Find where the given text appears and provide that cell's center as (X, Y) coordinate. 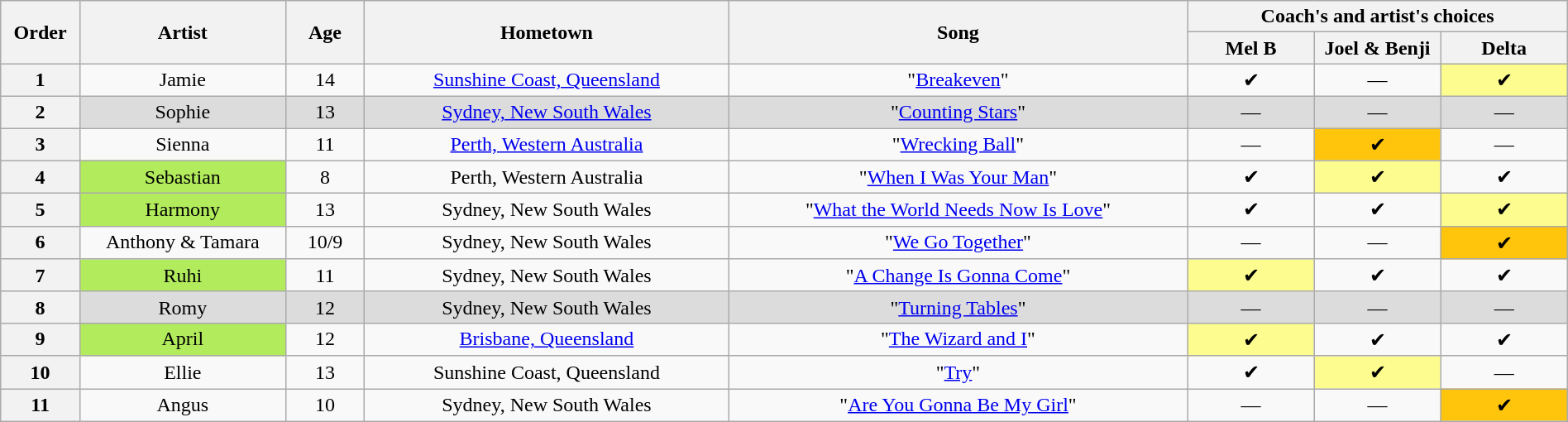
Joel & Benji (1378, 48)
"Try" (958, 372)
"The Wizard and I" (958, 339)
Delta (1503, 48)
7 (41, 276)
Ruhi (182, 276)
14 (325, 80)
Jamie (182, 80)
Harmony (182, 210)
6 (41, 242)
Angus (182, 405)
Sebastian (182, 177)
1 (41, 80)
Age (325, 32)
10/9 (325, 242)
"Wrecking Ball" (958, 144)
Romy (182, 307)
Sienna (182, 144)
Brisbane, Queensland (547, 339)
"Turning Tables" (958, 307)
Coach's and artist's choices (1378, 17)
April (182, 339)
Hometown (547, 32)
4 (41, 177)
Anthony & Tamara (182, 242)
"Breakeven" (958, 80)
"Counting Stars" (958, 112)
"We Go Together" (958, 242)
5 (41, 210)
Song (958, 32)
2 (41, 112)
Order (41, 32)
"Are You Gonna Be My Girl" (958, 405)
Sophie (182, 112)
Artist (182, 32)
"What the World Needs Now Is Love" (958, 210)
9 (41, 339)
3 (41, 144)
"A Change Is Gonna Come" (958, 276)
"When I Was Your Man" (958, 177)
Mel B (1250, 48)
Ellie (182, 372)
